Scan for the cell matching the given text and deliver its [x, y] coordinate at center. 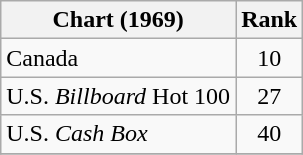
Chart (1969) [118, 20]
Canada [118, 58]
40 [270, 134]
U.S. Billboard Hot 100 [118, 96]
U.S. Cash Box [118, 134]
10 [270, 58]
Rank [270, 20]
27 [270, 96]
